Capture the cell that displays the provided text and extract its (X, Y) central coordinate. 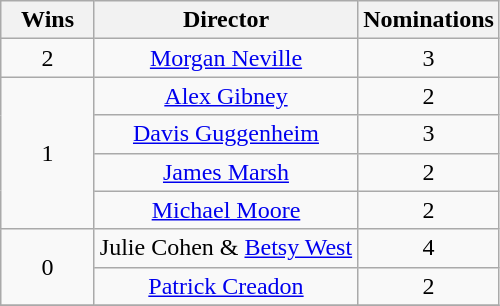
Michael Moore (226, 210)
Alex Gibney (226, 96)
James Marsh (226, 172)
Wins (48, 20)
Morgan Neville (226, 58)
Julie Cohen & Betsy West (226, 248)
Director (226, 20)
0 (48, 267)
1 (48, 153)
Patrick Creadon (226, 286)
Davis Guggenheim (226, 134)
Nominations (429, 20)
4 (429, 248)
